Output the [x, y] coordinate of the center of the cell containing the given text.  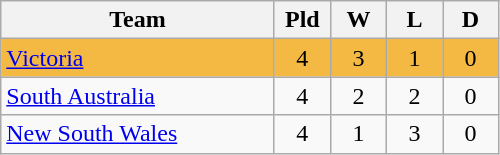
D [470, 20]
Victoria [138, 58]
W [358, 20]
New South Wales [138, 134]
Team [138, 20]
South Australia [138, 96]
L [414, 20]
Pld [302, 20]
